Return the [x, y] coordinate for the center point of the cell that contains the specified text.  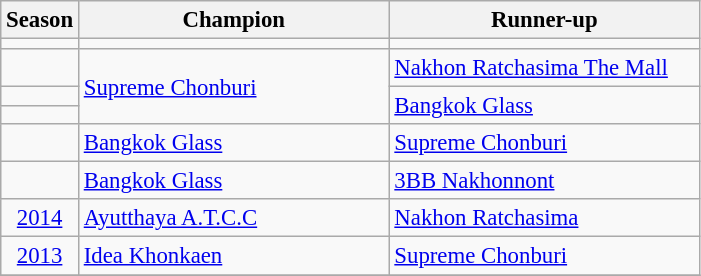
Champion [234, 20]
Idea Khonkaen [234, 256]
2014 [40, 219]
Nakhon Ratchasima The Mall [544, 68]
3BB Nakhonnont [544, 181]
Season [40, 20]
Ayutthaya A.T.C.C [234, 219]
Nakhon Ratchasima [544, 219]
2013 [40, 256]
Runner-up [544, 20]
